For the text-containing cell, return its midpoint in (x, y) coordinate format. 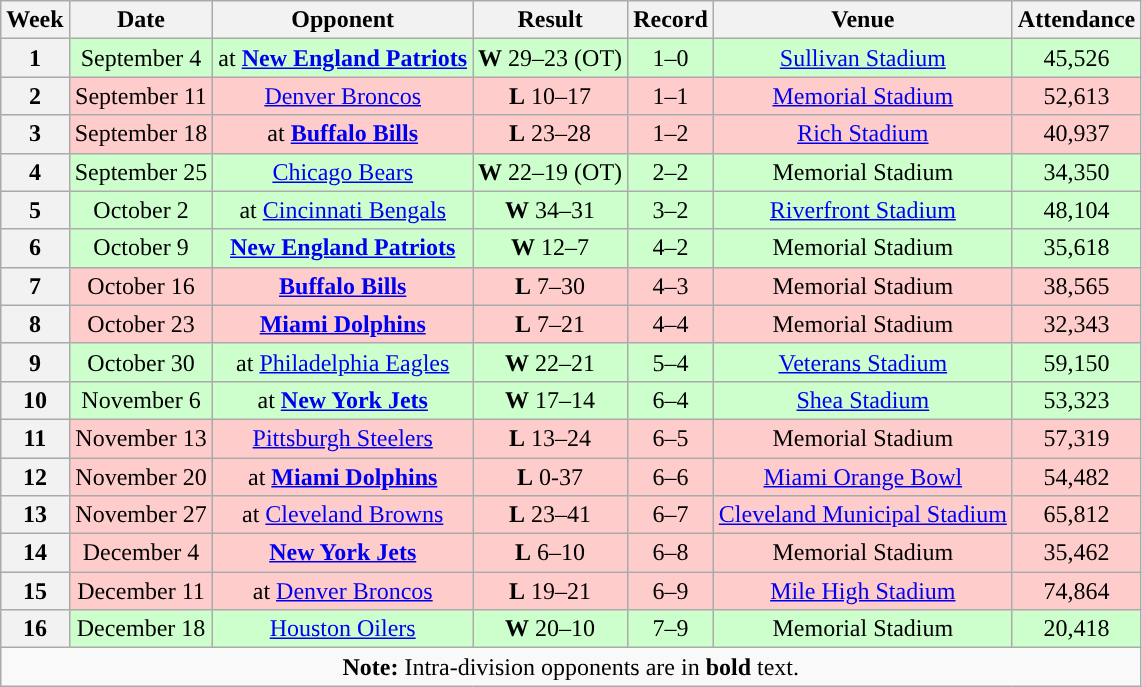
Opponent (343, 20)
15 (35, 591)
7–9 (671, 629)
Sullivan Stadium (862, 58)
54,482 (1076, 477)
at Miami Dolphins (343, 477)
1–2 (671, 134)
September 25 (141, 172)
38,565 (1076, 286)
6–8 (671, 553)
W 12–7 (550, 248)
at Philadelphia Eagles (343, 362)
1–1 (671, 96)
Date (141, 20)
September 18 (141, 134)
35,462 (1076, 553)
November 6 (141, 400)
L 13–24 (550, 438)
59,150 (1076, 362)
3–2 (671, 210)
at Cincinnati Bengals (343, 210)
4–2 (671, 248)
74,864 (1076, 591)
October 30 (141, 362)
October 16 (141, 286)
Rich Stadium (862, 134)
December 11 (141, 591)
L 0-37 (550, 477)
5 (35, 210)
5–4 (671, 362)
35,618 (1076, 248)
December 18 (141, 629)
4–3 (671, 286)
11 (35, 438)
November 13 (141, 438)
53,323 (1076, 400)
L 10–17 (550, 96)
40,937 (1076, 134)
December 4 (141, 553)
Buffalo Bills (343, 286)
at Buffalo Bills (343, 134)
1 (35, 58)
48,104 (1076, 210)
September 11 (141, 96)
6–6 (671, 477)
52,613 (1076, 96)
Miami Orange Bowl (862, 477)
at New England Patriots (343, 58)
8 (35, 324)
September 4 (141, 58)
Houston Oilers (343, 629)
6 (35, 248)
7 (35, 286)
L 19–21 (550, 591)
9 (35, 362)
October 9 (141, 248)
October 2 (141, 210)
W 20–10 (550, 629)
Riverfront Stadium (862, 210)
12 (35, 477)
W 22–21 (550, 362)
L 23–28 (550, 134)
Record (671, 20)
3 (35, 134)
Shea Stadium (862, 400)
20,418 (1076, 629)
45,526 (1076, 58)
Chicago Bears (343, 172)
L 7–30 (550, 286)
1–0 (671, 58)
November 27 (141, 515)
Pittsburgh Steelers (343, 438)
34,350 (1076, 172)
W 29–23 (OT) (550, 58)
32,343 (1076, 324)
57,319 (1076, 438)
Result (550, 20)
October 23 (141, 324)
65,812 (1076, 515)
W 17–14 (550, 400)
W 22–19 (OT) (550, 172)
2–2 (671, 172)
Mile High Stadium (862, 591)
at Cleveland Browns (343, 515)
Note: Intra-division opponents are in bold text. (571, 667)
New England Patriots (343, 248)
16 (35, 629)
Denver Broncos (343, 96)
6–5 (671, 438)
10 (35, 400)
Cleveland Municipal Stadium (862, 515)
4–4 (671, 324)
13 (35, 515)
at New York Jets (343, 400)
L 23–41 (550, 515)
L 6–10 (550, 553)
Attendance (1076, 20)
at Denver Broncos (343, 591)
6–9 (671, 591)
Week (35, 20)
14 (35, 553)
2 (35, 96)
Miami Dolphins (343, 324)
Venue (862, 20)
6–4 (671, 400)
4 (35, 172)
November 20 (141, 477)
New York Jets (343, 553)
L 7–21 (550, 324)
Veterans Stadium (862, 362)
6–7 (671, 515)
W 34–31 (550, 210)
